Search for the cell housing the specified text and yield its [x, y] center coordinate. 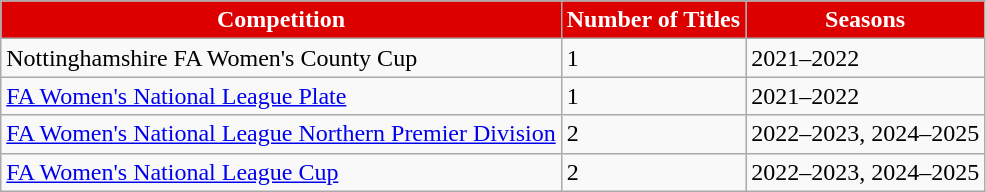
FA Women's National League Plate [281, 96]
Number of Titles [653, 20]
Nottinghamshire FA Women's County Cup [281, 58]
Seasons [866, 20]
FA Women's National League Northern Premier Division [281, 134]
FA Women's National League Cup [281, 172]
Competition [281, 20]
